Provide the (x, y) coordinate of the cell's center where the given text is located.  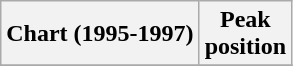
Chart (1995-1997) (100, 34)
Peak position (245, 34)
